Locate the cell with the specified text and output its [X, Y] center coordinate. 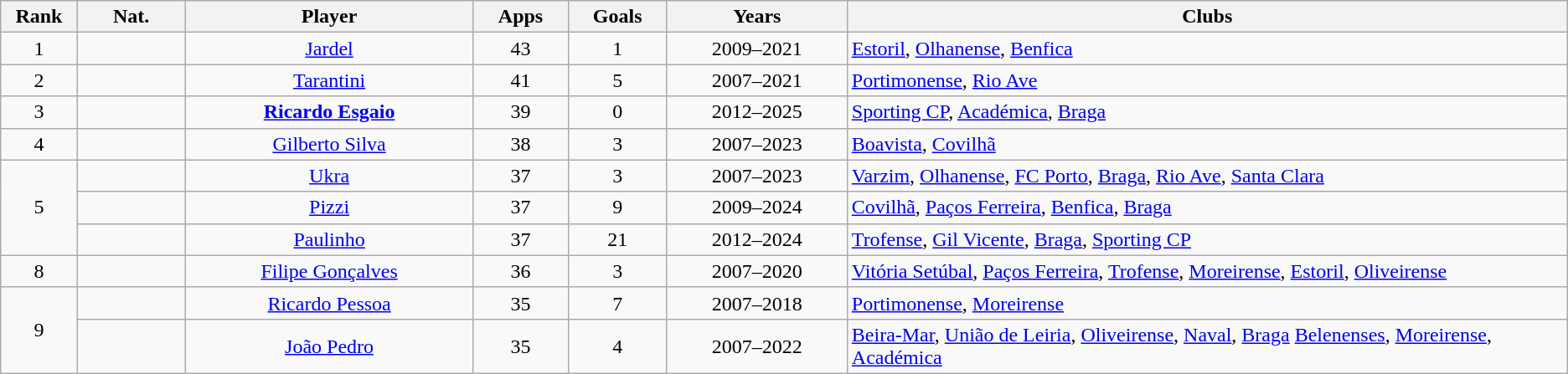
Ukra [329, 176]
2007–2021 [757, 80]
0 [617, 112]
Clubs [1207, 17]
João Pedro [329, 346]
Ricardo Esgaio [329, 112]
41 [521, 80]
43 [521, 49]
Beira-Mar, União de Leiria, Oliveirense, Naval, Braga Belenenses, Moreirense, Académica [1207, 346]
Vitória Setúbal, Paços Ferreira, Trofense, Moreirense, Estoril, Oliveirense [1207, 271]
2012–2025 [757, 112]
2009–2021 [757, 49]
Varzim, Olhanense, FC Porto, Braga, Rio Ave, Santa Clara [1207, 176]
39 [521, 112]
Covilhã, Paços Ferreira, Benfica, Braga [1207, 207]
2007–2018 [757, 303]
2012–2024 [757, 239]
Nat. [131, 17]
Estoril, Olhanense, Benfica [1207, 49]
Portimonense, Moreirense [1207, 303]
2007–2022 [757, 346]
38 [521, 144]
Sporting CP, Académica, Braga [1207, 112]
Boavista, Covilhã [1207, 144]
Portimonense, Rio Ave [1207, 80]
2009–2024 [757, 207]
Filipe Gonçalves [329, 271]
8 [39, 271]
7 [617, 303]
Gilberto Silva [329, 144]
Pizzi [329, 207]
Player [329, 17]
21 [617, 239]
Paulinho [329, 239]
Ricardo Pessoa [329, 303]
Apps [521, 17]
Jardel [329, 49]
Trofense, Gil Vicente, Braga, Sporting CP [1207, 239]
Tarantini [329, 80]
Rank [39, 17]
2007–2020 [757, 271]
36 [521, 271]
Years [757, 17]
2 [39, 80]
Goals [617, 17]
